Locate the cell with the specified text and output its (x, y) center coordinate. 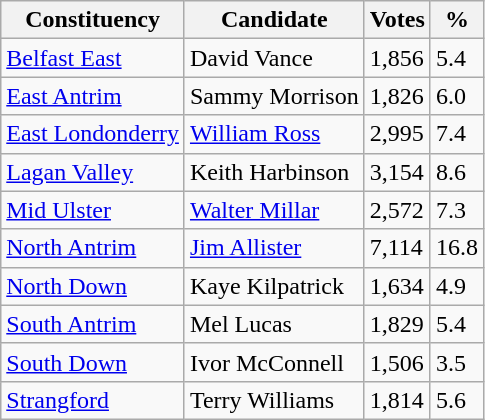
South Antrim (93, 324)
Lagan Valley (93, 172)
5.6 (456, 400)
David Vance (274, 58)
1,814 (397, 400)
Ivor McConnell (274, 362)
3,154 (397, 172)
1,856 (397, 58)
Mid Ulster (93, 210)
Kaye Kilpatrick (274, 286)
North Antrim (93, 248)
Keith Harbinson (274, 172)
Belfast East (93, 58)
% (456, 20)
1,826 (397, 96)
7.3 (456, 210)
Jim Allister (274, 248)
3.5 (456, 362)
2,995 (397, 134)
East Antrim (93, 96)
2,572 (397, 210)
Strangford (93, 400)
South Down (93, 362)
East Londonderry (93, 134)
Sammy Morrison (274, 96)
Terry Williams (274, 400)
Walter Millar (274, 210)
Votes (397, 20)
16.8 (456, 248)
Mel Lucas (274, 324)
Constituency (93, 20)
7,114 (397, 248)
1,634 (397, 286)
North Down (93, 286)
Candidate (274, 20)
1,829 (397, 324)
William Ross (274, 134)
8.6 (456, 172)
1,506 (397, 362)
4.9 (456, 286)
7.4 (456, 134)
6.0 (456, 96)
